Provide the (X, Y) coordinate of the cell's center where the given text is located.  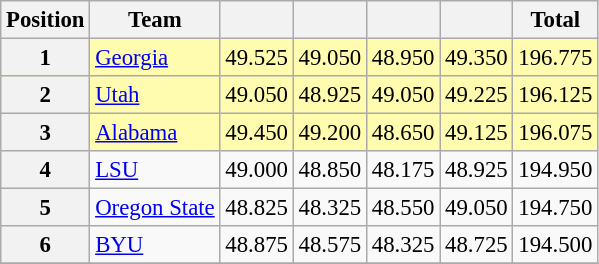
49.525 (256, 58)
48.175 (402, 170)
49.200 (330, 133)
48.950 (402, 58)
48.725 (476, 245)
LSU (155, 170)
Alabama (155, 133)
48.550 (402, 208)
4 (46, 170)
49.000 (256, 170)
Position (46, 20)
48.575 (330, 245)
Oregon State (155, 208)
48.825 (256, 208)
48.850 (330, 170)
49.450 (256, 133)
1 (46, 58)
BYU (155, 245)
49.125 (476, 133)
3 (46, 133)
Utah (155, 95)
194.500 (556, 245)
48.650 (402, 133)
5 (46, 208)
49.225 (476, 95)
194.950 (556, 170)
194.750 (556, 208)
196.125 (556, 95)
Total (556, 20)
196.775 (556, 58)
49.350 (476, 58)
Team (155, 20)
196.075 (556, 133)
2 (46, 95)
6 (46, 245)
48.875 (256, 245)
Georgia (155, 58)
